Output the [X, Y] coordinate of the center of the cell containing the given text.  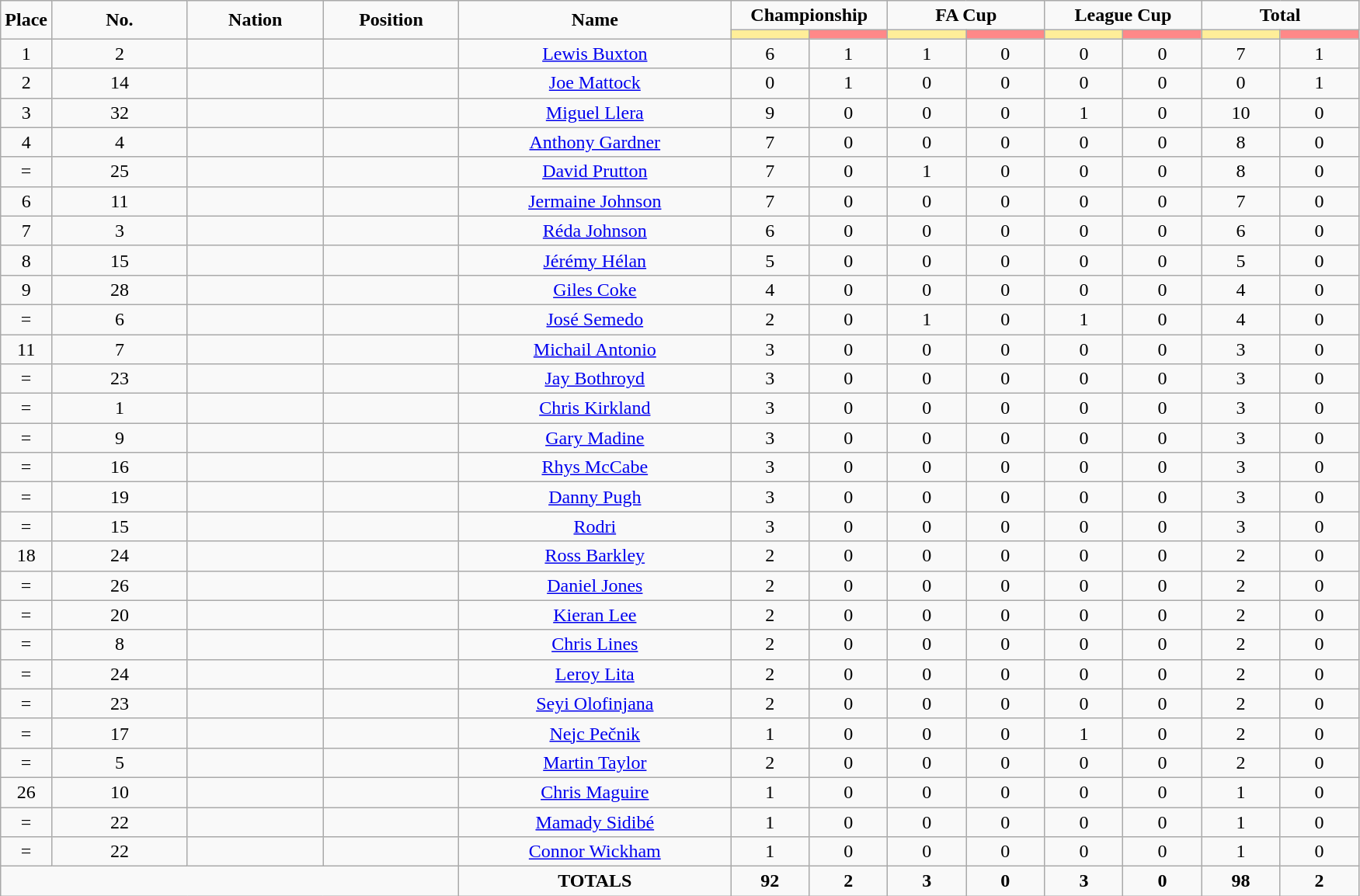
Rhys McCabe [595, 467]
92 [770, 881]
32 [120, 113]
Chris Maguire [595, 792]
No. [120, 20]
Réda Johnson [595, 231]
20 [120, 615]
FA Cup [966, 16]
Gary Madine [595, 438]
14 [120, 83]
Lewis Buxton [595, 54]
Nation [255, 20]
Miguel Llera [595, 113]
Giles Coke [595, 290]
David Prutton [595, 172]
Jermaine Johnson [595, 201]
25 [120, 172]
Daniel Jones [595, 585]
Kieran Lee [595, 615]
José Semedo [595, 319]
Nejc Pečnik [595, 733]
Championship [809, 16]
League Cup [1123, 16]
Name [595, 20]
Place [26, 20]
28 [120, 290]
TOTALS [595, 881]
Joe Mattock [595, 83]
Seyi Olofinjana [595, 703]
Michail Antonio [595, 349]
98 [1241, 881]
Jay Bothroyd [595, 379]
Danny Pugh [595, 497]
Connor Wickham [595, 852]
Rodri [595, 526]
Position [391, 20]
Ross Barkley [595, 556]
18 [26, 556]
Mamady Sidibé [595, 822]
17 [120, 733]
16 [120, 467]
Jérémy Hélan [595, 260]
19 [120, 497]
Chris Lines [595, 644]
Leroy Lita [595, 674]
Anthony Gardner [595, 142]
Martin Taylor [595, 762]
Chris Kirkland [595, 408]
Total [1280, 16]
